Identify which cell holds the provided text, then report its (X, Y) central coordinate. 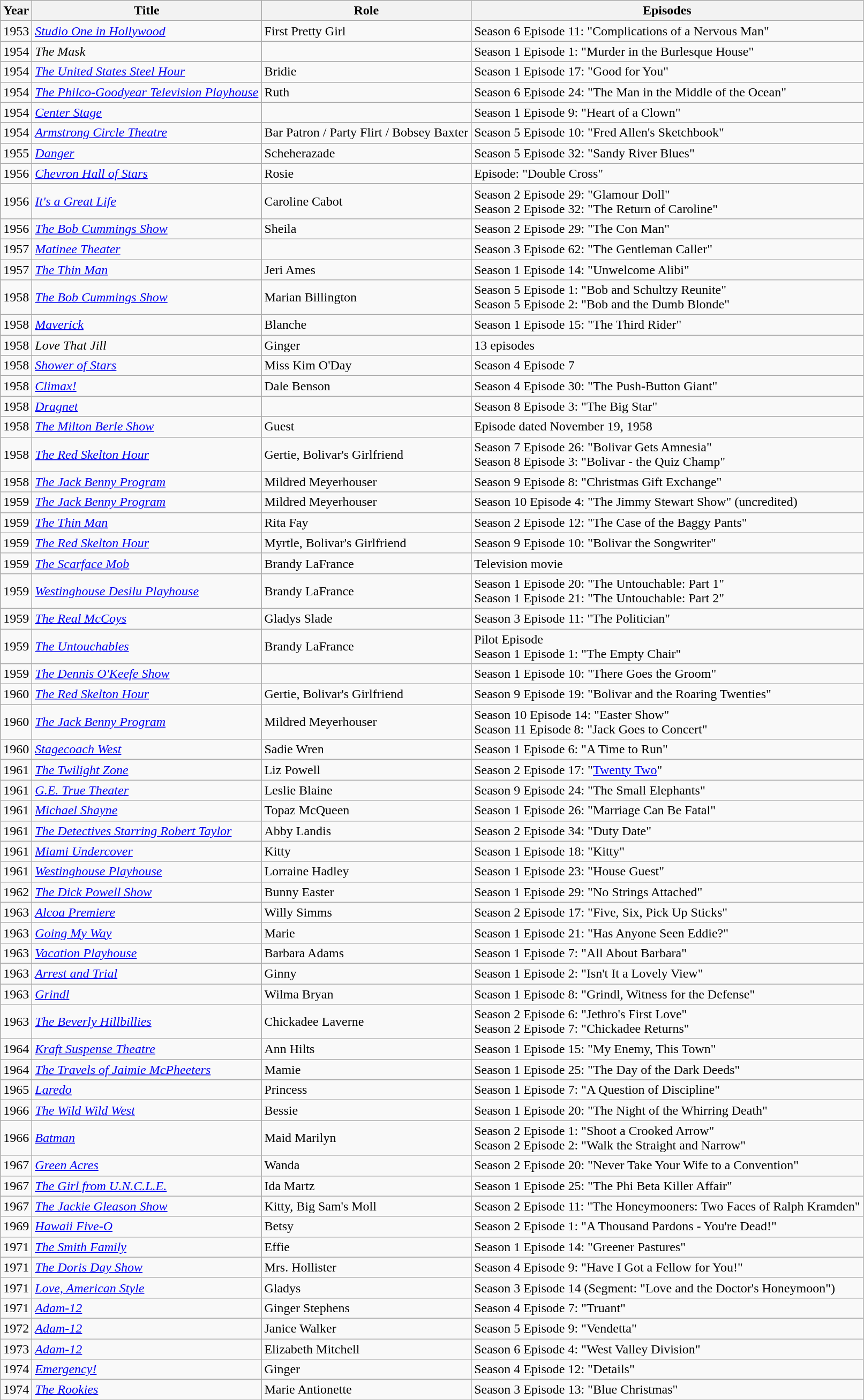
Vacation Playhouse (147, 953)
1965 (16, 1090)
Season 1 Episode 7: "All About Barbara" (667, 953)
Mamie (366, 1070)
Center Stage (147, 112)
Season 1 Episode 8: "Grindl, Witness for the Defense" (667, 994)
Dale Benson (366, 386)
Miami Undercover (147, 851)
Season 4 Episode 12: "Details" (667, 1369)
Leslie Blaine (366, 790)
Ginny (366, 973)
Marie Antionette (366, 1390)
Episode: "Double Cross" (667, 173)
The Dick Powell Show (147, 892)
The Beverly Hillbillies (147, 1021)
Effie (366, 1247)
Guest (366, 427)
Arrest and Trial (147, 973)
Season 2 Episode 17: "Twenty Two" (667, 770)
Role (366, 11)
Season 6 Episode 4: "West Valley Division" (667, 1349)
Season 4 Episode 9: "Have I Got a Fellow for You!" (667, 1267)
Season 3 Episode 11: "The Politician" (667, 618)
Elizabeth Mitchell (366, 1349)
Season 1 Episode 10: "There Goes the Groom" (667, 674)
Season 1 Episode 18: "Kitty" (667, 851)
Title (147, 11)
13 episodes (667, 345)
Year (16, 11)
Season 1 Episode 14: "Greener Pastures" (667, 1247)
Season 5 Episode 32: "Sandy River Blues" (667, 153)
Season 8 Episode 3: "The Big Star" (667, 406)
Season 2 Episode 17: "Five, Six, Pick Up Sticks" (667, 912)
The Doris Day Show (147, 1267)
The Wild Wild West (147, 1110)
Bridie (366, 72)
Season 3 Episode 13: "Blue Christmas" (667, 1390)
Season 1 Episode 20: "The Untouchable: Part 1"Season 1 Episode 21: "The Untouchable: Part 2" (667, 591)
Season 7 Episode 26: "Bolivar Gets Amnesia"Season 8 Episode 3: "Bolivar - the Quiz Champ" (667, 454)
Caroline Cabot (366, 201)
Armstrong Circle Theatre (147, 133)
Marie (366, 933)
Princess (366, 1090)
The Mask (147, 51)
Episode dated November 19, 1958 (667, 427)
Green Acres (147, 1166)
The Smith Family (147, 1247)
Betsy (366, 1227)
The Philco-Goodyear Television Playhouse (147, 92)
Batman (147, 1138)
Myrtle, Bolivar's Girlfriend (366, 543)
1969 (16, 1227)
Season 1 Episode 25: "The Phi Beta Killer Affair" (667, 1186)
Season 4 Episode 30: "The Push-Button Giant" (667, 386)
Bunny Easter (366, 892)
Marian Billington (366, 298)
Kitty, Big Sam's Moll (366, 1206)
Westinghouse Playhouse (147, 872)
Barbara Adams (366, 953)
Season 5 Episode 10: "Fred Allen's Sketchbook" (667, 133)
Season 1 Episode 15: "My Enemy, This Town" (667, 1049)
Abby Landis (366, 831)
Michael Shayne (147, 811)
Season 2 Episode 1: "Shoot a Crooked Arrow"Season 2 Episode 2: "Walk the Straight and Narrow" (667, 1138)
Season 2 Episode 1: "A Thousand Pardons - You're Dead!" (667, 1227)
Hawaii Five-O (147, 1227)
Season 9 Episode 19: "Bolivar and the Roaring Twenties" (667, 694)
Matinee Theater (147, 249)
Mrs. Hollister (366, 1267)
Season 9 Episode 10: "Bolivar the Songwriter" (667, 543)
Kitty (366, 851)
Alcoa Premiere (147, 912)
Season 2 Episode 29: "The Con Man" (667, 229)
Season 1 Episode 20: "The Night of the Whirring Death" (667, 1110)
1955 (16, 153)
Season 2 Episode 20: "Never Take Your Wife to a Convention" (667, 1166)
Ginger Stephens (366, 1308)
Season 4 Episode 7: "Truant" (667, 1308)
Season 3 Episode 14 (Segment: "Love and the Doctor's Honeymoon") (667, 1288)
Lorraine Hadley (366, 872)
Season 5 Episode 1: "Bob and Schultzy Reunite"Season 5 Episode 2: "Bob and the Dumb Blonde" (667, 298)
It's a Great Life (147, 201)
Sheila (366, 229)
Season 1 Episode 17: "Good for You" (667, 72)
Season 3 Episode 62: "The Gentleman Caller" (667, 249)
1953 (16, 31)
Going My Way (147, 933)
Maverick (147, 325)
Season 6 Episode 11: "Complications of a Nervous Man" (667, 31)
Season 9 Episode 8: "Christmas Gift Exchange" (667, 482)
Grindl (147, 994)
Ida Martz (366, 1186)
Season 10 Episode 14: "Easter Show"Season 11 Episode 8: "Jack Goes to Concert" (667, 722)
The Travels of Jaimie McPheeters (147, 1070)
Season 1 Episode 25: "The Day of the Dark Deeds" (667, 1070)
Studio One in Hollywood (147, 31)
The United States Steel Hour (147, 72)
Bar Patron / Party Flirt / Bobsey Baxter (366, 133)
Season 1 Episode 21: "Has Anyone Seen Eddie?" (667, 933)
Scheherazade (366, 153)
G.E. True Theater (147, 790)
Kraft Suspense Theatre (147, 1049)
1973 (16, 1349)
Season 9 Episode 24: "The Small Elephants" (667, 790)
Ann Hilts (366, 1049)
Television movie (667, 563)
Season 1 Episode 26: "Marriage Can Be Fatal" (667, 811)
Emergency! (147, 1369)
Season 1 Episode 14: "Unwelcome Alibi" (667, 269)
Gladys (366, 1288)
Dragnet (147, 406)
1972 (16, 1328)
Season 2 Episode 12: "The Case of the Baggy Pants" (667, 523)
Season 2 Episode 29: "Glamour Doll"Season 2 Episode 32: "The Return of Caroline" (667, 201)
Liz Powell (366, 770)
The Scarface Mob (147, 563)
Pilot EpisodeSeason 1 Episode 1: "The Empty Chair" (667, 646)
Laredo (147, 1090)
Chickadee Laverne (366, 1021)
First Pretty Girl (366, 31)
Season 4 Episode 7 (667, 366)
Love That Jill (147, 345)
The Dennis O'Keefe Show (147, 674)
Season 2 Episode 11: "The Honeymooners: Two Faces of Ralph Kramden" (667, 1206)
Love, American Style (147, 1288)
Season 1 Episode 29: "No Strings Attached" (667, 892)
Gladys Slade (366, 618)
Blanche (366, 325)
Jeri Ames (366, 269)
Season 1 Episode 6: "A Time to Run" (667, 750)
Season 2 Episode 6: "Jethro's First Love"Season 2 Episode 7: "Chickadee Returns" (667, 1021)
Season 1 Episode 23: "House Guest" (667, 872)
Season 6 Episode 24: "The Man in the Middle of the Ocean" (667, 92)
Wanda (366, 1166)
The Rookies (147, 1390)
The Milton Berle Show (147, 427)
Ruth (366, 92)
Episodes (667, 11)
The Real McCoys (147, 618)
Danger (147, 153)
The Twilight Zone (147, 770)
Season 1 Episode 1: "Murder in the Burlesque House" (667, 51)
Shower of Stars (147, 366)
Wilma Bryan (366, 994)
Season 1 Episode 7: "A Question of Discipline" (667, 1090)
Season 10 Episode 4: "The Jimmy Stewart Show" (uncredited) (667, 502)
Maid Marilyn (366, 1138)
Chevron Hall of Stars (147, 173)
Topaz McQueen (366, 811)
Westinghouse Desilu Playhouse (147, 591)
Stagecoach West (147, 750)
Season 1 Episode 15: "The Third Rider" (667, 325)
Miss Kim O'Day (366, 366)
Bessie (366, 1110)
The Jackie Gleason Show (147, 1206)
Janice Walker (366, 1328)
Rita Fay (366, 523)
Season 2 Episode 34: "Duty Date" (667, 831)
Willy Simms (366, 912)
Climax! (147, 386)
Season 1 Episode 2: "Isn't It a Lovely View" (667, 973)
The Detectives Starring Robert Taylor (147, 831)
Rosie (366, 173)
The Girl from U.N.C.L.E. (147, 1186)
The Untouchables (147, 646)
Season 5 Episode 9: "Vendetta" (667, 1328)
1962 (16, 892)
Season 1 Episode 9: "Heart of a Clown" (667, 112)
Sadie Wren (366, 750)
